Find where the given text appears and provide that cell's center as (x, y) coordinate. 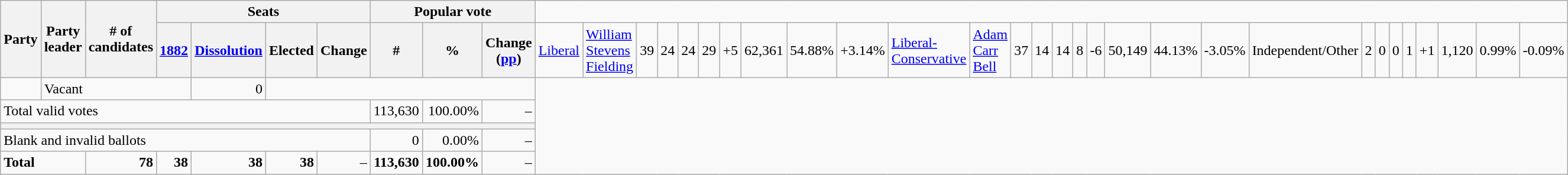
Total (43, 163)
Independent/Other (1305, 50)
+5 (731, 50)
+3.14% (863, 50)
William Stevens Fielding (610, 50)
Liberal-Conservative (929, 50)
Adam Carr Bell (990, 50)
-3.05% (1225, 50)
Liberal (559, 50)
Total valid votes (186, 111)
29 (710, 50)
Dissolution (229, 50)
Change (344, 50)
39 (647, 50)
78 (121, 163)
1 (1410, 50)
Elected (291, 50)
1,120 (1457, 50)
2 (1368, 50)
1882 (174, 50)
62,361 (764, 50)
% (452, 50)
0.99% (1498, 50)
50,149 (1128, 50)
Party (21, 39)
54.88% (812, 50)
Change (pp) (508, 50)
44.13% (1175, 50)
# (396, 50)
Party leader (63, 39)
Vacant (116, 89)
+1 (1427, 50)
Seats (264, 12)
8 (1080, 50)
Popular vote (453, 12)
Blank and invalid ballots (186, 140)
# ofcandidates (121, 39)
37 (1022, 50)
-0.09% (1543, 50)
0.00% (452, 140)
-6 (1096, 50)
